Provide the (x, y) coordinate of the cell's center where the given text is located.  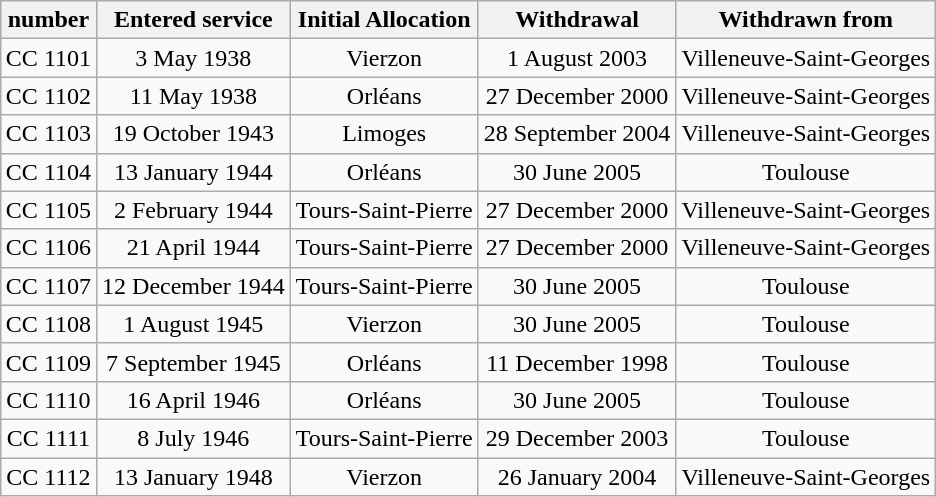
19 October 1943 (194, 134)
CC 1111 (48, 438)
Limoges (384, 134)
2 February 1944 (194, 210)
13 January 1944 (194, 172)
CC 1101 (48, 58)
1 August 1945 (194, 324)
21 April 1944 (194, 248)
CC 1104 (48, 172)
Initial Allocation (384, 20)
number (48, 20)
CC 1106 (48, 248)
CC 1105 (48, 210)
7 September 1945 (194, 362)
Withdrawn from (806, 20)
8 July 1946 (194, 438)
Entered service (194, 20)
CC 1108 (48, 324)
CC 1109 (48, 362)
CC 1102 (48, 96)
Withdrawal (577, 20)
CC 1112 (48, 477)
11 December 1998 (577, 362)
12 December 1944 (194, 286)
CC 1110 (48, 400)
16 April 1946 (194, 400)
28 September 2004 (577, 134)
CC 1103 (48, 134)
CC 1107 (48, 286)
11 May 1938 (194, 96)
29 December 2003 (577, 438)
26 January 2004 (577, 477)
1 August 2003 (577, 58)
3 May 1938 (194, 58)
13 January 1948 (194, 477)
